Return [x, y] of the center of cell containing provided text 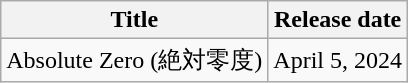
April 5, 2024 [338, 60]
Title [134, 20]
Absolute Zero (絶対零度) [134, 60]
Release date [338, 20]
